Capture the cell that displays the provided text and extract its [X, Y] central coordinate. 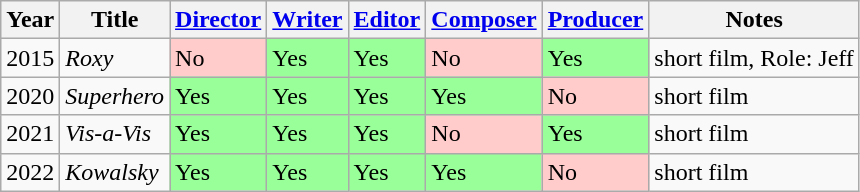
short film, Role: Jeff [754, 58]
2021 [30, 134]
2020 [30, 96]
Title [115, 20]
Kowalsky [115, 172]
Superhero [115, 96]
Vis-a-Vis [115, 134]
2022 [30, 172]
Editor [387, 20]
Director [218, 20]
Composer [484, 20]
2015 [30, 58]
Writer [308, 20]
Producer [596, 20]
Roxy [115, 58]
Year [30, 20]
Notes [754, 20]
